From the cell containing the given text, extract its center point as (X, Y) coordinate. 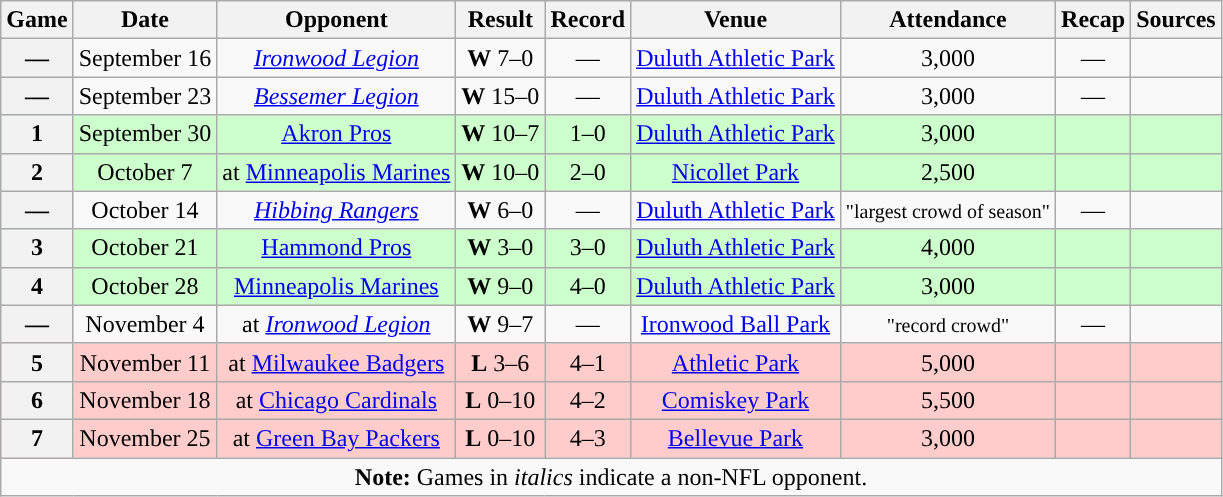
October 21 (145, 248)
W 15–0 (500, 96)
Attendance (948, 20)
November 25 (145, 438)
2–0 (588, 172)
Bessemer Legion (336, 96)
L 3–6 (500, 362)
2 (37, 172)
Opponent (336, 20)
3–0 (588, 248)
Nicollet Park (736, 172)
2,500 (948, 172)
September 23 (145, 96)
7 (37, 438)
November 18 (145, 400)
at Milwaukee Badgers (336, 362)
October 28 (145, 286)
Akron Pros (336, 134)
Sources (1176, 20)
Result (500, 20)
"largest crowd of season" (948, 210)
Date (145, 20)
at Minneapolis Marines (336, 172)
Hibbing Rangers (336, 210)
5,000 (948, 362)
Minneapolis Marines (336, 286)
October 14 (145, 210)
W 3–0 (500, 248)
4 (37, 286)
at Chicago Cardinals (336, 400)
4–2 (588, 400)
W 9–0 (500, 286)
6 (37, 400)
4–1 (588, 362)
Record (588, 20)
W 6–0 (500, 210)
November 11 (145, 362)
4–0 (588, 286)
at Ironwood Legion (336, 324)
Ironwood Ball Park (736, 324)
September 16 (145, 58)
W 9–7 (500, 324)
November 4 (145, 324)
1 (37, 134)
3 (37, 248)
Comiskey Park (736, 400)
Note: Games in italics indicate a non-NFL opponent. (611, 477)
W 7–0 (500, 58)
Venue (736, 20)
Ironwood Legion (336, 58)
Athletic Park (736, 362)
4,000 (948, 248)
W 10–7 (500, 134)
5,500 (948, 400)
1–0 (588, 134)
Game (37, 20)
at Green Bay Packers (336, 438)
Hammond Pros (336, 248)
"record crowd" (948, 324)
October 7 (145, 172)
W 10–0 (500, 172)
Recap (1094, 20)
5 (37, 362)
September 30 (145, 134)
Bellevue Park (736, 438)
4–3 (588, 438)
